Capture the cell that displays the provided text and extract its [x, y] central coordinate. 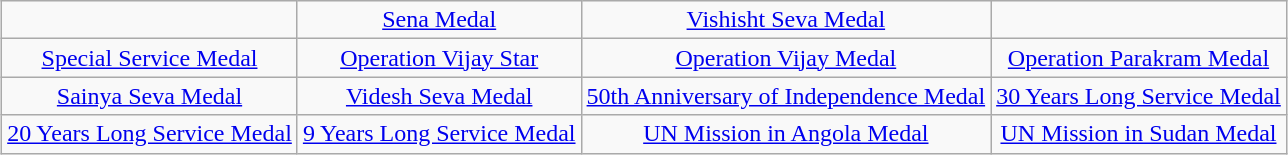
Sainya Seva Medal [150, 96]
20 Years Long Service Medal [150, 134]
Special Service Medal [150, 58]
UN Mission in Sudan Medal [1139, 134]
Operation Vijay Medal [786, 58]
Operation Parakram Medal [1139, 58]
9 Years Long Service Medal [439, 134]
Videsh Seva Medal [439, 96]
30 Years Long Service Medal [1139, 96]
Vishisht Seva Medal [786, 20]
50th Anniversary of Independence Medal [786, 96]
UN Mission in Angola Medal [786, 134]
Sena Medal [439, 20]
Operation Vijay Star [439, 58]
